Determine the (X, Y) coordinate at the center of the cell enclosing the given text.  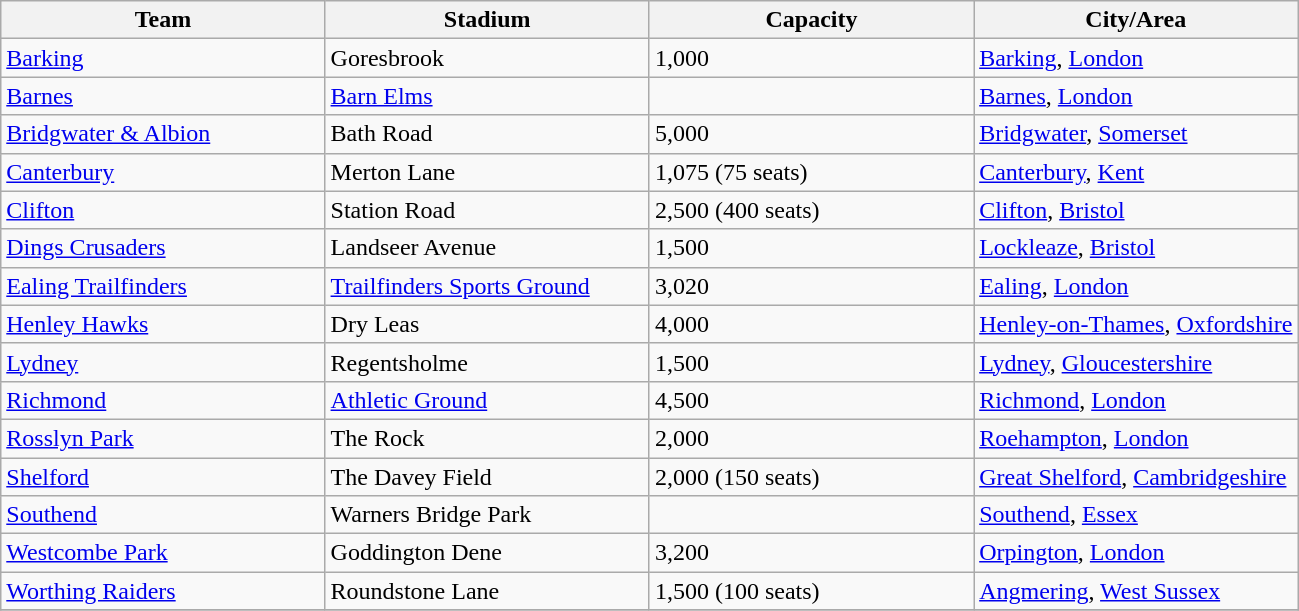
1,075 (75 seats) (811, 172)
Team (163, 20)
Westcombe Park (163, 553)
Great Shelford, Cambridgeshire (1136, 477)
4,500 (811, 400)
Clifton, Bristol (1136, 210)
Canterbury (163, 172)
Station Road (487, 210)
Southend (163, 515)
Barnes, London (1136, 96)
Canterbury, Kent (1136, 172)
Regentsholme (487, 362)
Dings Crusaders (163, 248)
Warners Bridge Park (487, 515)
Richmond, London (1136, 400)
Southend, Essex (1136, 515)
Henley-on-Thames, Oxfordshire (1136, 324)
Rosslyn Park (163, 438)
Goresbrook (487, 58)
Worthing Raiders (163, 591)
1,000 (811, 58)
Barking, London (1136, 58)
Barking (163, 58)
The Rock (487, 438)
1,500 (100 seats) (811, 591)
The Davey Field (487, 477)
Lydney, Gloucestershire (1136, 362)
Lockleaze, Bristol (1136, 248)
Barnes (163, 96)
City/Area (1136, 20)
Clifton (163, 210)
Roundstone Lane (487, 591)
Bridgwater, Somerset (1136, 134)
Dry Leas (487, 324)
4,000 (811, 324)
Athletic Ground (487, 400)
3,020 (811, 286)
Barn Elms (487, 96)
Richmond (163, 400)
2,500 (400 seats) (811, 210)
Bridgwater & Albion (163, 134)
Angmering, West Sussex (1136, 591)
Orpington, London (1136, 553)
Ealing, London (1136, 286)
Roehampton, London (1136, 438)
Landseer Avenue (487, 248)
Capacity (811, 20)
2,000 (150 seats) (811, 477)
Henley Hawks (163, 324)
Shelford (163, 477)
5,000 (811, 134)
Trailfinders Sports Ground (487, 286)
Ealing Trailfinders (163, 286)
Lydney (163, 362)
Merton Lane (487, 172)
Goddington Dene (487, 553)
Bath Road (487, 134)
Stadium (487, 20)
2,000 (811, 438)
3,200 (811, 553)
